Provide the (x, y) coordinate of the cell's center where the given text is located.  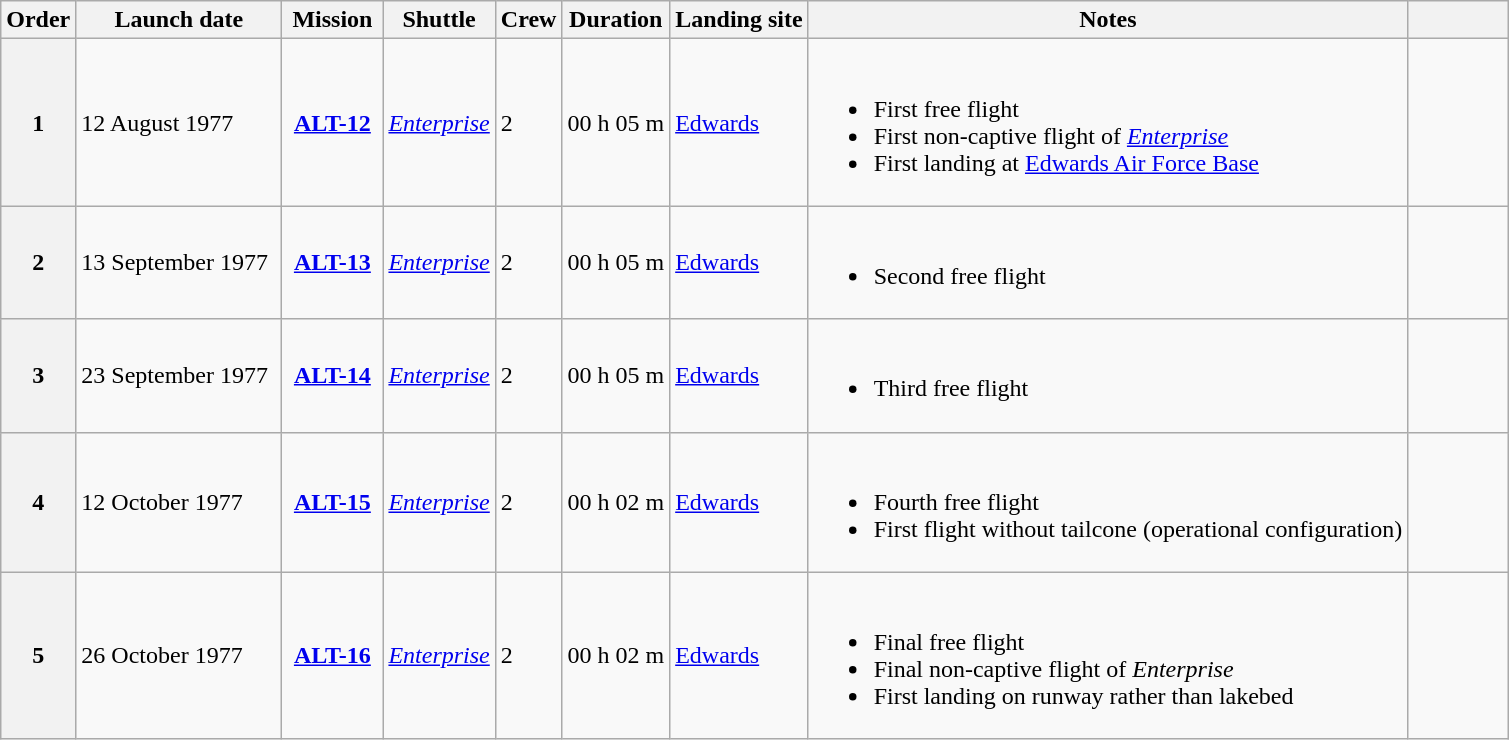
4 (38, 502)
12 October 1977 (179, 502)
13 September 1977 (179, 262)
Fourth free flightFirst flight without tailcone (operational configuration) (1108, 502)
First free flightFirst non-captive flight of EnterpriseFirst landing at Edwards Air Force Base (1108, 122)
ALT-13 (332, 262)
Shuttle (439, 20)
Crew (528, 20)
Mission (332, 20)
Final free flightFinal non-captive flight of EnterpriseFirst landing on runway rather than lakebed (1108, 656)
Landing site (739, 20)
3 (38, 376)
Second free flight (1108, 262)
Duration (616, 20)
Launch date (179, 20)
Third free flight (1108, 376)
ALT-16 (332, 656)
Notes (1108, 20)
26 October 1977 (179, 656)
ALT-15 (332, 502)
12 August 1977 (179, 122)
ALT-12 (332, 122)
1 (38, 122)
23 September 1977 (179, 376)
ALT-14 (332, 376)
5 (38, 656)
Order (38, 20)
